Capture the cell that displays the provided text and extract its (x, y) central coordinate. 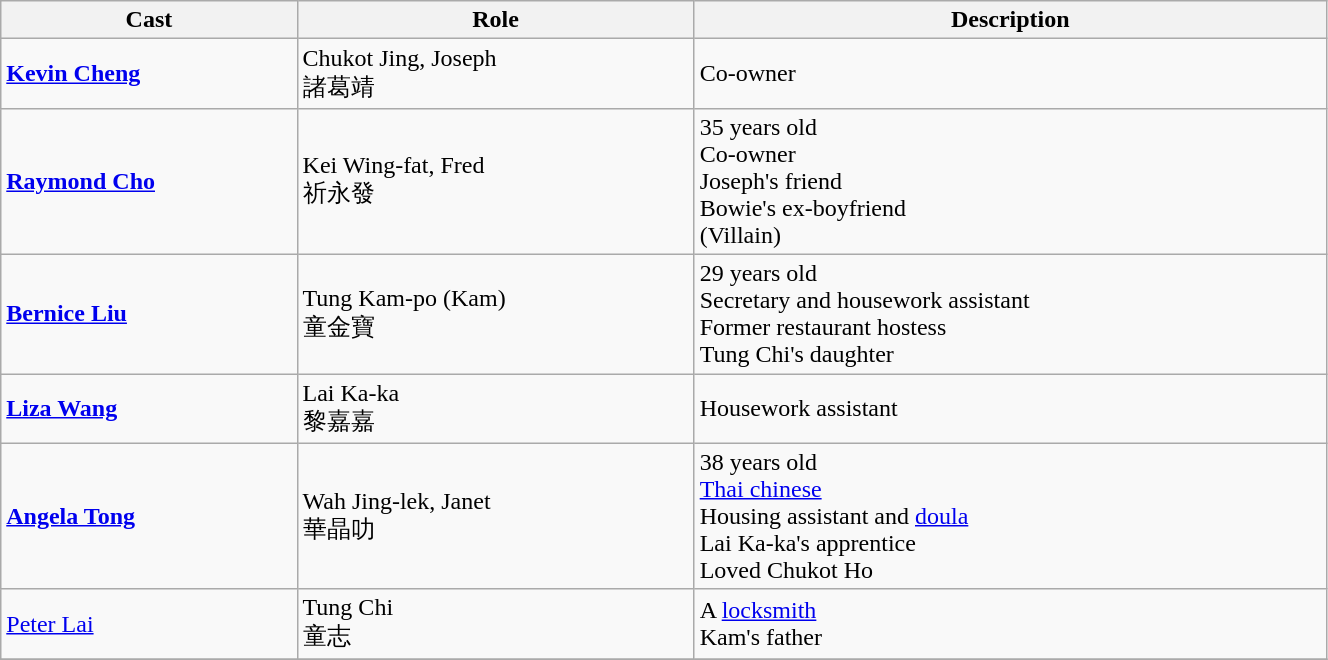
Co-owner (1010, 74)
Housework assistant (1010, 409)
35 years oldCo-ownerJoseph's friendBowie's ex-boyfriend(Villain) (1010, 181)
Description (1010, 20)
Tung Kam-po (Kam)童金寶 (496, 314)
Lai Ka-ka黎嘉嘉 (496, 409)
Chukot Jing, Joseph諸葛靖 (496, 74)
38 years oldThai chineseHousing assistant and doulaLai Ka-ka's apprenticeLoved Chukot Ho (1010, 516)
Peter Lai (149, 624)
Role (496, 20)
Kei Wing-fat, Fred祈永發 (496, 181)
Raymond Cho (149, 181)
Cast (149, 20)
A locksmithKam's father (1010, 624)
Bernice Liu (149, 314)
Tung Chi童志 (496, 624)
Liza Wang (149, 409)
Kevin Cheng (149, 74)
29 years oldSecretary and housework assistantFormer restaurant hostessTung Chi's daughter (1010, 314)
Angela Tong (149, 516)
Wah Jing-lek, Janet華晶叻 (496, 516)
